From the cell containing the given text, extract its center point as [x, y] coordinate. 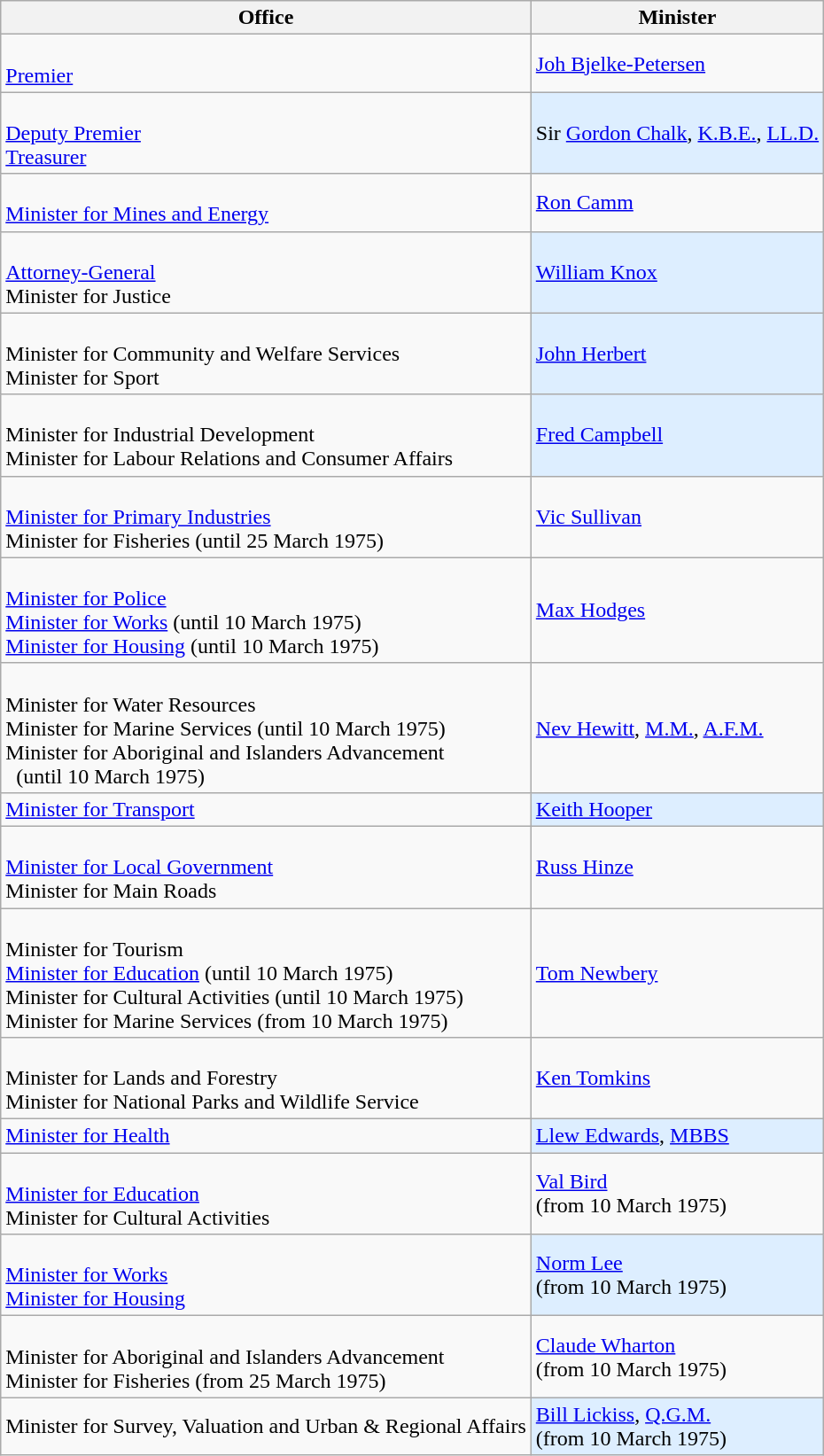
Minister for Industrial Development Minister for Labour Relations and Consumer Affairs [266, 435]
Minister for Works Minister for Housing [266, 1275]
Vic Sullivan [677, 517]
John Herbert [677, 354]
William Knox [677, 272]
Russ Hinze [677, 867]
Val Bird(from 10 March 1975) [677, 1194]
Minister for Local Government Minister for Main Roads [266, 867]
Deputy Premier Treasurer [266, 133]
Keith Hooper [677, 809]
Claude Wharton(from 10 March 1975) [677, 1357]
Attorney-General Minister for Justice [266, 272]
Ken Tomkins [677, 1078]
Fred Campbell [677, 435]
Tom Newbery [677, 972]
Minister for Police Minister for Works (until 10 March 1975) Minister for Housing (until 10 March 1975) [266, 610]
Norm Lee(from 10 March 1975) [677, 1275]
Joh Bjelke-Petersen [677, 64]
Minister [677, 18]
Sir Gordon Chalk, K.B.E., LL.D. [677, 133]
Minister for Primary Industries Minister for Fisheries (until 25 March 1975) [266, 517]
Nev Hewitt, M.M., A.F.M. [677, 728]
Minister for Education Minister for Cultural Activities [266, 1194]
Bill Lickiss, Q.G.M.(from 10 March 1975) [677, 1427]
Llew Edwards, MBBS [677, 1136]
Minister for Aboriginal and Islanders Advancement Minister for Fisheries (from 25 March 1975) [266, 1357]
Minister for Lands and Forestry Minister for National Parks and Wildlife Service [266, 1078]
Office [266, 18]
Minister for Community and Welfare Services Minister for Sport [266, 354]
Minister for Health [266, 1136]
Ron Camm [677, 202]
Max Hodges [677, 610]
Minister for Transport [266, 809]
Premier [266, 64]
Minister for Survey, Valuation and Urban & Regional Affairs [266, 1427]
Minister for Mines and Energy [266, 202]
